Search for the cell housing the specified text and yield its [X, Y] center coordinate. 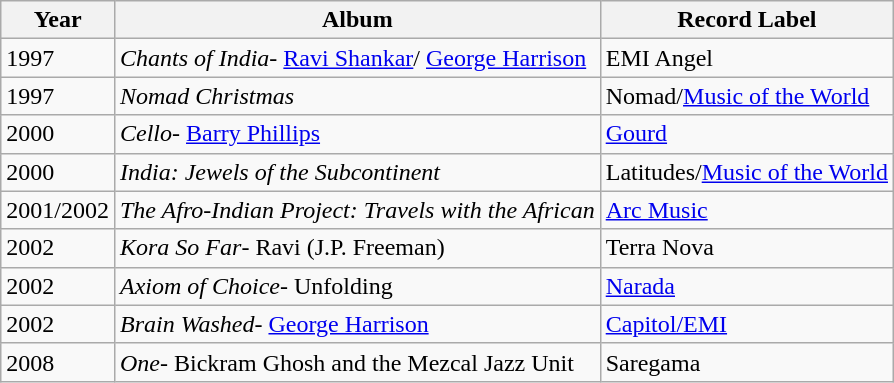
Record Label [746, 20]
Brain Washed- George Harrison [357, 324]
Narada [746, 286]
Latitudes/Music of the World [746, 172]
Cello- Barry Phillips [357, 134]
The Afro-Indian Project: Travels with the African [357, 210]
EMI Angel [746, 58]
India: Jewels of the Subcontinent [357, 172]
Terra Nova [746, 248]
Axiom of Choice- Unfolding [357, 286]
Saregama [746, 362]
One- Bickram Ghosh and the Mezcal Jazz Unit [357, 362]
Capitol/EMI [746, 324]
2008 [58, 362]
Album [357, 20]
Kora So Far- Ravi (J.P. Freeman) [357, 248]
Gourd [746, 134]
Chants of India- Ravi Shankar/ George Harrison [357, 58]
Year [58, 20]
Nomad Christmas [357, 96]
2001/2002 [58, 210]
Nomad/Music of the World [746, 96]
Arc Music [746, 210]
